Find where the given text appears and provide that cell's center as [X, Y] coordinate. 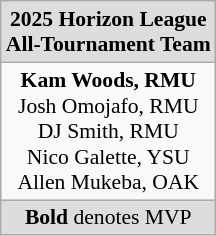
2025 Horizon LeagueAll-Tournament Team [108, 32]
Kam Woods, RMUJosh Omojafo, RMUDJ Smith, RMUNico Galette, YSUAllen Mukeba, OAK [108, 131]
Bold denotes MVP [108, 218]
